Detect which cell encompasses the target text, then output its (x, y) center coordinate. 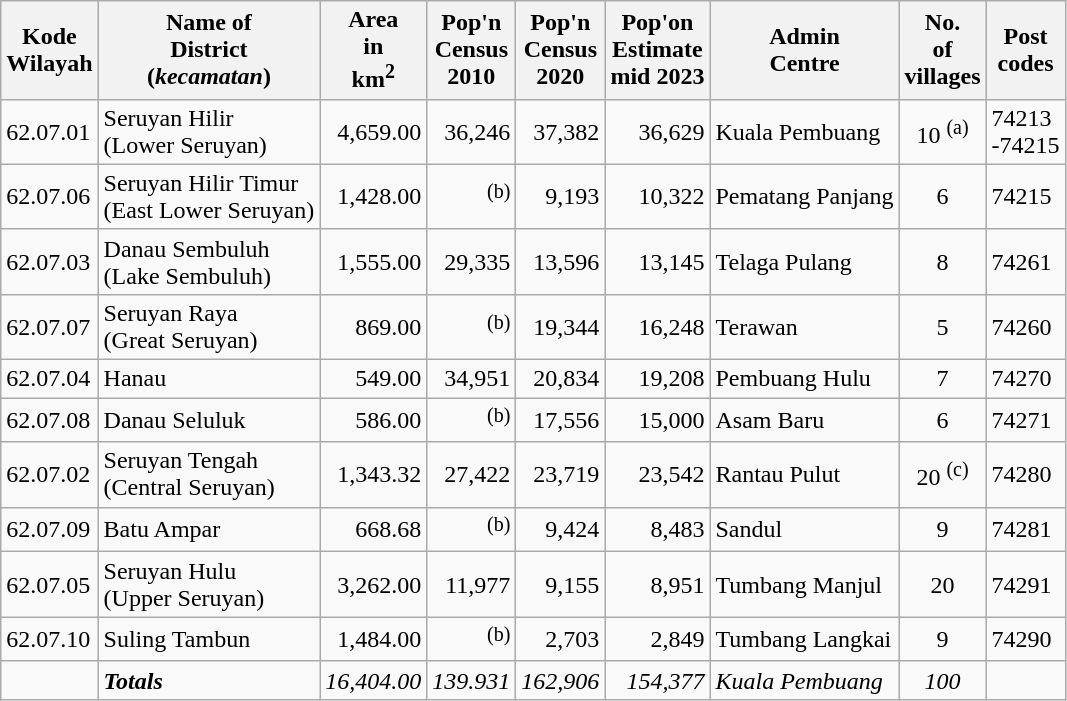
74213-74215 (1026, 132)
Sandul (804, 530)
62.07.02 (50, 474)
1,428.00 (374, 196)
62.07.09 (50, 530)
Totals (209, 680)
74215 (1026, 196)
Seruyan Raya (Great Seruyan) (209, 326)
16,248 (658, 326)
No.ofvillages (942, 50)
Telaga Pulang (804, 262)
8 (942, 262)
Suling Tambun (209, 640)
74271 (1026, 420)
62.07.07 (50, 326)
Seruyan Tengah (Central Seruyan) (209, 474)
5 (942, 326)
Seruyan Hilir Timur (East Lower Seruyan) (209, 196)
36,246 (472, 132)
10,322 (658, 196)
4,659.00 (374, 132)
74281 (1026, 530)
9,193 (560, 196)
Tumbang Manjul (804, 584)
7 (942, 379)
2,703 (560, 640)
62.07.01 (50, 132)
Batu Ampar (209, 530)
1,484.00 (374, 640)
154,377 (658, 680)
11,977 (472, 584)
Danau Seluluk (209, 420)
62.07.10 (50, 640)
Danau Sembuluh (Lake Sembuluh) (209, 262)
62.07.03 (50, 262)
Kode Wilayah (50, 50)
Tumbang Langkai (804, 640)
19,344 (560, 326)
AdminCentre (804, 50)
10 (a) (942, 132)
Pematang Panjang (804, 196)
23,719 (560, 474)
62.07.05 (50, 584)
8,951 (658, 584)
Hanau (209, 379)
62.07.04 (50, 379)
139.931 (472, 680)
Area inkm2 (374, 50)
20,834 (560, 379)
Rantau Pulut (804, 474)
13,145 (658, 262)
100 (942, 680)
27,422 (472, 474)
Asam Baru (804, 420)
74260 (1026, 326)
Pembuang Hulu (804, 379)
29,335 (472, 262)
16,404.00 (374, 680)
23,542 (658, 474)
Postcodes (1026, 50)
Name ofDistrict(kecamatan) (209, 50)
3,262.00 (374, 584)
36,629 (658, 132)
17,556 (560, 420)
19,208 (658, 379)
Seruyan Hilir (Lower Seruyan) (209, 132)
62.07.08 (50, 420)
869.00 (374, 326)
162,906 (560, 680)
74270 (1026, 379)
20 (c) (942, 474)
Pop'nCensus2020 (560, 50)
9,424 (560, 530)
668.68 (374, 530)
20 (942, 584)
74261 (1026, 262)
8,483 (658, 530)
9,155 (560, 584)
74280 (1026, 474)
Pop'nCensus2010 (472, 50)
34,951 (472, 379)
37,382 (560, 132)
13,596 (560, 262)
1,343.32 (374, 474)
62.07.06 (50, 196)
Terawan (804, 326)
2,849 (658, 640)
549.00 (374, 379)
15,000 (658, 420)
74290 (1026, 640)
586.00 (374, 420)
Pop'onEstimatemid 2023 (658, 50)
1,555.00 (374, 262)
Seruyan Hulu (Upper Seruyan) (209, 584)
74291 (1026, 584)
